For the text-containing cell, return its midpoint in [X, Y] coordinate format. 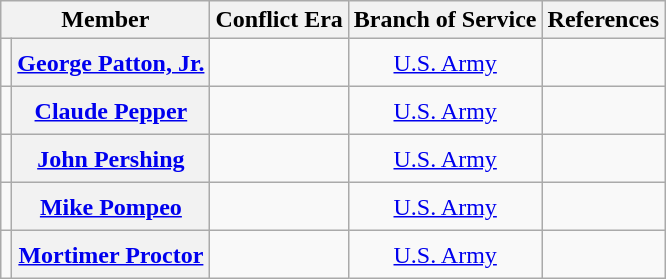
George Patton, Jr. [111, 63]
Branch of Service [445, 20]
Mike Pompeo [111, 207]
References [604, 20]
Claude Pepper [111, 111]
John Pershing [111, 159]
Conflict Era [279, 20]
Member [106, 20]
Mortimer Proctor [111, 255]
